Locate the cell with the specified text and output its [X, Y] center coordinate. 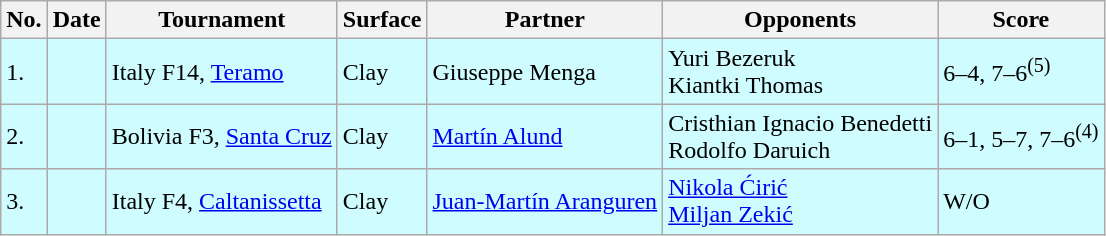
Nikola Ćirić Miljan Zekić [800, 202]
Yuri Bezeruk Kiantki Thomas [800, 72]
Cristhian Ignacio Benedetti Rodolfo Daruich [800, 136]
Juan-Martín Aranguren [545, 202]
Italy F4, Caltanissetta [222, 202]
Tournament [222, 20]
2. [24, 136]
Opponents [800, 20]
Surface [382, 20]
3. [24, 202]
No. [24, 20]
Martín Alund [545, 136]
Score [1021, 20]
Partner [545, 20]
W/O [1021, 202]
6–1, 5–7, 7–6(4) [1021, 136]
Giuseppe Menga [545, 72]
1. [24, 72]
Date [76, 20]
Italy F14, Teramo [222, 72]
Bolivia F3, Santa Cruz [222, 136]
6–4, 7–6(5) [1021, 72]
